Capture the cell that displays the provided text and extract its [x, y] central coordinate. 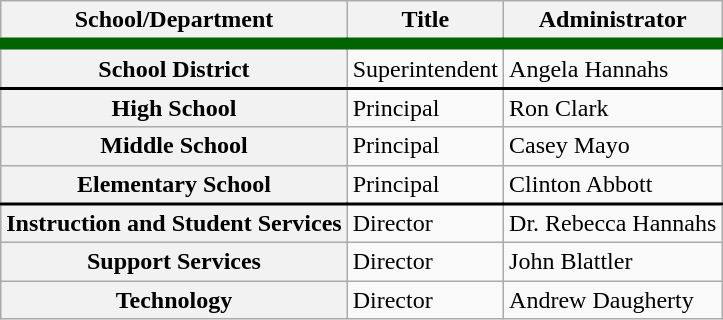
Administrator [613, 22]
Clinton Abbott [613, 184]
Superintendent [425, 66]
Casey Mayo [613, 146]
Dr. Rebecca Hannahs [613, 224]
Title [425, 22]
Angela Hannahs [613, 66]
Ron Clark [613, 108]
Middle School [174, 146]
Support Services [174, 262]
School/Department [174, 22]
Instruction and Student Services [174, 224]
High School [174, 108]
Elementary School [174, 184]
Technology [174, 300]
John Blattler [613, 262]
School District [174, 66]
Andrew Daugherty [613, 300]
